Determine the (X, Y) coordinate at the center of the cell enclosing the given text.  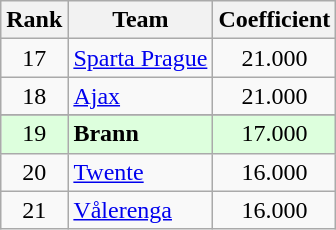
Brann (140, 134)
17 (34, 58)
Team (140, 20)
Coefficient (274, 20)
Rank (34, 20)
17.000 (274, 134)
19 (34, 134)
20 (34, 172)
18 (34, 96)
Twente (140, 172)
Ajax (140, 96)
Sparta Prague (140, 58)
Vålerenga (140, 210)
21 (34, 210)
